Provide the (x, y) coordinate of the cell's center where the given text is located.  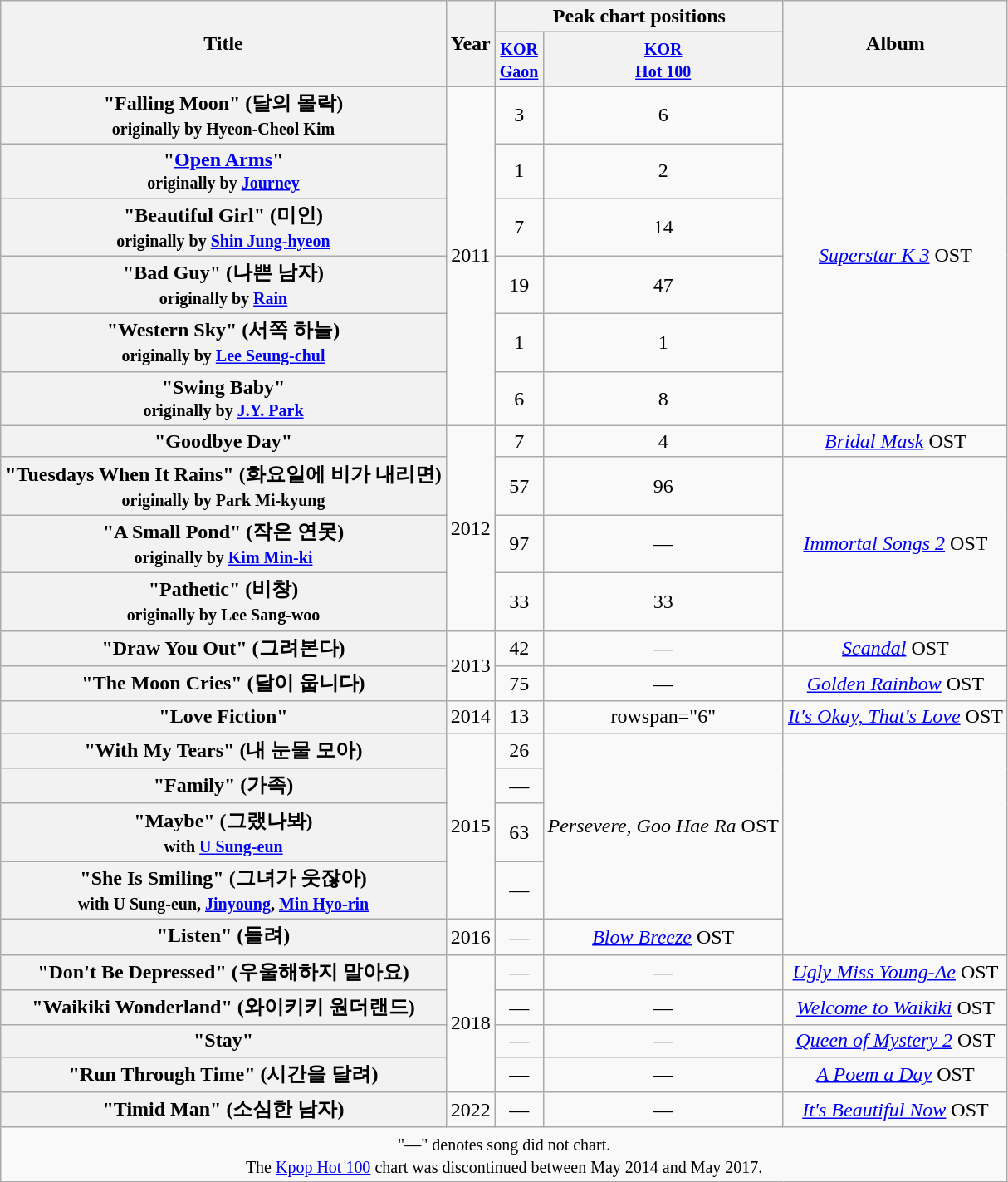
"Run Through Time" (시간을 달려) (223, 1075)
Scandal OST (895, 648)
Welcome to Waikiki OST (895, 1008)
Queen of Mystery 2 OST (895, 1041)
2 (663, 171)
"—" denotes song did not chart.The Kpop Hot 100 chart was discontinued between May 2014 and May 2017. (505, 1155)
"Falling Moon" (달의 몰락)originally by Hyeon-Cheol Kim (223, 115)
"Waikiki Wonderland" (와이키키 원더랜드) (223, 1008)
"She Is Smiling" (그녀가 웃잖아)with U Sung-eun, Jinyoung, Min Hyo-rin (223, 890)
Blow Breeze OST (663, 937)
It's Beautiful Now OST (895, 1110)
"Timid Man" (소심한 남자) (223, 1110)
"Tuesdays When It Rains" (화요일에 비가 내리면)originally by Park Mi-kyung (223, 486)
"Pathetic" (비창)originally by Lee Sang-woo (223, 601)
"Family" (가족) (223, 786)
75 (519, 684)
"Western Sky" (서쪽 하늘)originally by Lee Seung-chul (223, 343)
19 (519, 285)
2012 (470, 528)
KORGaon (519, 60)
"Stay" (223, 1041)
2018 (470, 1023)
"Open Arms"originally by Journey (223, 171)
A Poem a Day OST (895, 1075)
Superstar K 3 OST (895, 256)
Immortal Songs 2 OST (895, 543)
2016 (470, 937)
14 (663, 227)
Album (895, 43)
96 (663, 486)
26 (519, 751)
4 (663, 441)
"Don't Be Depressed" (우울해하지 말아요) (223, 972)
2013 (470, 666)
Year (470, 43)
63 (519, 832)
"Maybe" (그랬나봐)with U Sung-eun (223, 832)
47 (663, 285)
2015 (470, 826)
Golden Rainbow OST (895, 684)
"Goodbye Day" (223, 441)
57 (519, 486)
Persevere, Goo Hae Ra OST (663, 826)
2014 (470, 717)
"Swing Baby"originally by J.Y. Park (223, 399)
Peak chart positions (639, 17)
"Bad Guy" (나쁜 남자)originally by Rain (223, 285)
Bridal Mask OST (895, 441)
Title (223, 43)
"Listen" (들려) (223, 937)
"Draw You Out" (그려본다) (223, 648)
KORHot 100 (663, 60)
42 (519, 648)
97 (519, 544)
2022 (470, 1110)
Ugly Miss Young-Ae OST (895, 972)
8 (663, 399)
13 (519, 717)
"Beautiful Girl" (미인)originally by Shin Jung-hyeon (223, 227)
"Love Fiction" (223, 717)
"With My Tears" (내 눈물 모아) (223, 751)
2011 (470, 256)
rowspan="6" (663, 717)
"A Small Pond" (작은 연못)originally by Kim Min-ki (223, 544)
It's Okay, That's Love OST (895, 717)
"The Moon Cries" (달이 웁니다) (223, 684)
3 (519, 115)
